From the cell containing the given text, extract its center point as (X, Y) coordinate. 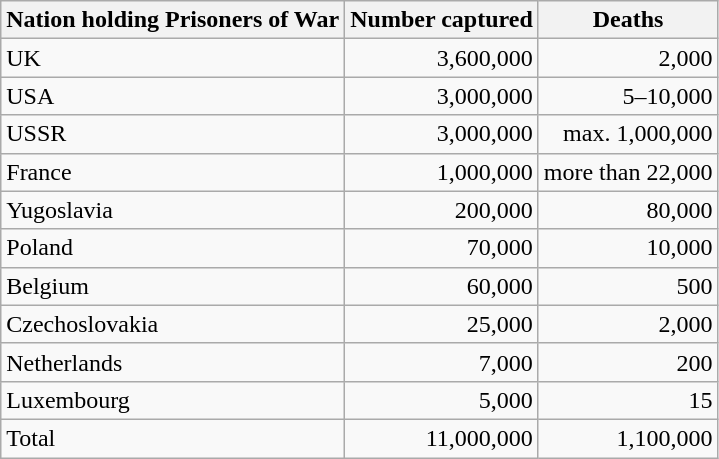
Number captured (442, 20)
more than 22,000 (628, 172)
Yugoslavia (173, 210)
1,100,000 (628, 438)
200,000 (442, 210)
11,000,000 (442, 438)
UK (173, 58)
Czechoslovakia (173, 324)
500 (628, 286)
60,000 (442, 286)
10,000 (628, 248)
7,000 (442, 362)
5–10,000 (628, 96)
200 (628, 362)
USA (173, 96)
Luxembourg (173, 400)
Total (173, 438)
USSR (173, 134)
1,000,000 (442, 172)
Nation holding Prisoners of War (173, 20)
Deaths (628, 20)
France (173, 172)
15 (628, 400)
70,000 (442, 248)
max. 1,000,000 (628, 134)
80,000 (628, 210)
Belgium (173, 286)
3,600,000 (442, 58)
25,000 (442, 324)
5,000 (442, 400)
Poland (173, 248)
Netherlands (173, 362)
